Locate the cell with the specified text and output its [x, y] center coordinate. 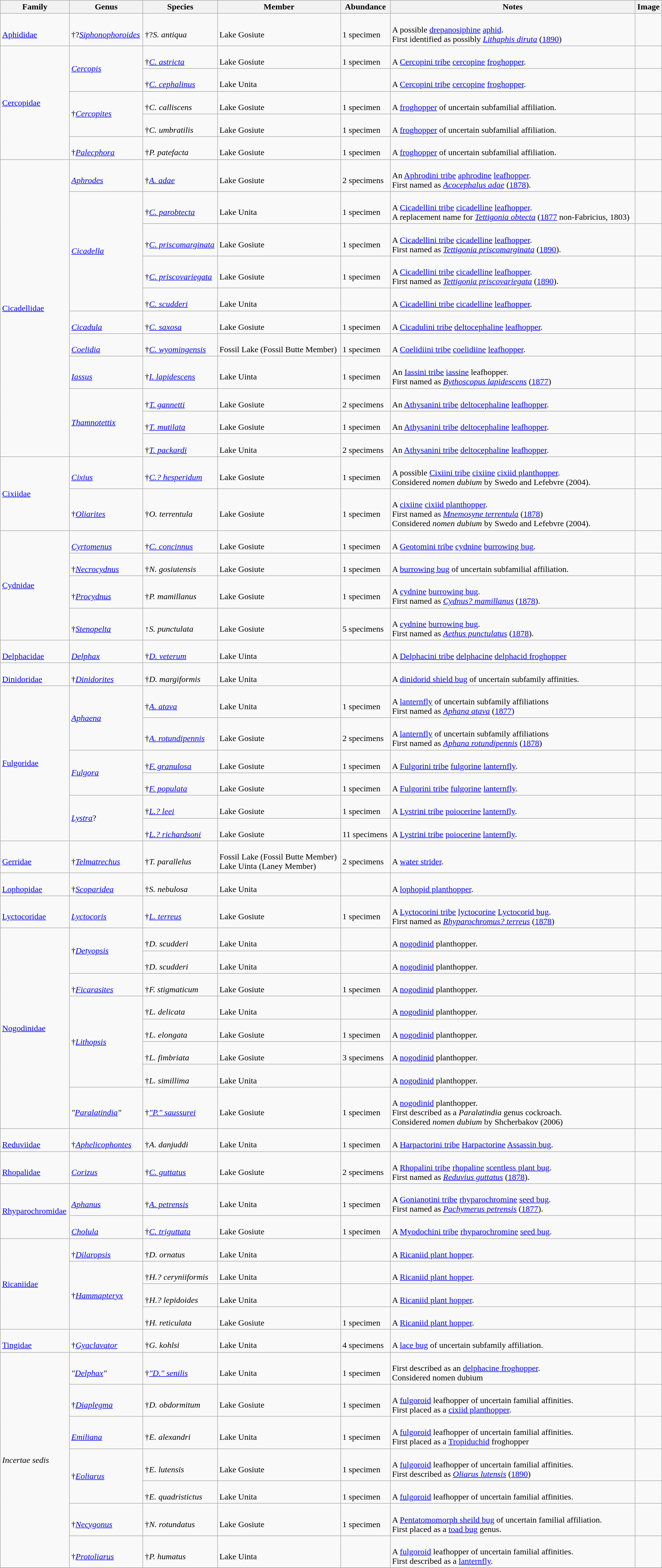
†Dilaropsis [106, 1250]
Corizus [106, 1168]
Lyctocoridae [35, 912]
†L. fimbriata [180, 1053]
†F. granulosa [180, 761]
A fulgoroid leafhopper of uncertain familial affinities.First placed as a Tropiduchid froghopper [513, 1432]
11 specimens [365, 829]
Rhopalidae [35, 1168]
Coelidia [106, 345]
Cyrtomenus [106, 542]
†Lithopsis [106, 1041]
†C. scudderi [180, 299]
†A. atava [180, 702]
First described as an delphacine froghopper.Considered nomen dubium [513, 1368]
Family [35, 7]
†C. astricta [180, 57]
Reduviidae [35, 1140]
†Aphelicophontes [106, 1140]
†L. simillima [180, 1075]
Cicadula [106, 322]
†D. ornatus [180, 1250]
†"D." senilis [180, 1368]
Fossil Lake (Fossil Butte Member) [279, 345]
†Diaplegma [106, 1400]
†A. petrensis [180, 1200]
Lystra? [106, 818]
Lyctocoris [106, 912]
†C. parobtecta [180, 208]
Aphaena [106, 718]
†H. reticulata [180, 1318]
A fulgoroid leafhopper of uncertain familial affinities.First described as a lanternfly. [513, 1552]
Dinidoridae [35, 674]
An Aphrodini tribe aphrodine leafhopper. First named as Acocephalus adae (1878). [513, 175]
Abundance [365, 7]
Nogodinidae [35, 1028]
†"P." saussurei [180, 1108]
A burrowing bug of uncertain subfamilial affiliation. [513, 565]
Fulgoridae [35, 763]
Notes [513, 7]
†C. umbratilis [180, 125]
Image [648, 7]
†Protoliarus [106, 1552]
A Myodochini tribe rhyparochromine seed bug. [513, 1227]
Cixiidae [35, 493]
†C. calliscens [180, 103]
†C. saxosa [180, 322]
Incertae sedis [35, 1460]
Tingidae [35, 1341]
Cicadella [106, 251]
5 specimens [365, 624]
Cercopis [106, 68]
†C.? hesperidum [180, 473]
†A. rotundipennis [180, 734]
A lace bug of uncertain subfamily affiliation. [513, 1341]
†F. stigmaticum [180, 985]
†D. obdormitum [180, 1400]
†S. nebulosa [180, 885]
†H.? lepidoides [180, 1295]
A Delphacini tribe delphacine delphacid froghopper [513, 651]
†Cercopites [106, 114]
†C. priscovariegata [180, 272]
†L.? richardsoni [180, 829]
A cydnine burrowing bug. First named as Cydnus? mamillanus (1878). [513, 592]
†I. lapidescens [180, 372]
A Pentatomomorph sheild bug of uncertain familial affiliation. First placed as a toad bug genus. [513, 1519]
†P. humatus [180, 1552]
†Necygonus [106, 1519]
†T. gannetti [180, 400]
A Cicadellini tribe cicadelline leafhopper. First named as Tettigonia priscomarginata (1890). [513, 240]
†C. triguttata [180, 1227]
†G. kohlsi [180, 1341]
†Hammapteryx [106, 1295]
†Stenopelta [106, 624]
†L. elongata [180, 1030]
†P. patefacta [180, 148]
A Cicadellini tribe cicadelline leafhopper. First named as Tettigonia priscovariegata (1890). [513, 272]
Fulgora [106, 772]
†E. alexandri [180, 1432]
†Eoliarus [106, 1476]
A lophopid planthopper. [513, 885]
An Iassini tribe iassine leafhopper. First named as Bythoscopus lapidescens (1877) [513, 372]
†A. adae [180, 175]
Genus [106, 7]
†Necrocydnus [106, 565]
†?Siphonophoroides [106, 30]
↑S. punctulata [180, 624]
A fulgoroid leafhopper of uncertain familial affinities.First placed as a cixiid planthopper. [513, 1400]
†Procydnus [106, 592]
A dinidorid shield bug of uncertain subfamily affinities. [513, 674]
†C. concinnus [180, 542]
A cydnine burrowing bug. First named as Aethus punctulatus (1878). [513, 624]
†Telmatrechus [106, 857]
†E. quadristictus [180, 1492]
†Detyopsis [106, 951]
†N. gosiutensis [180, 565]
†F. populata [180, 784]
A Coelidiini tribe coelidiine leafhopper. [513, 345]
A Rhopalini tribe rhopaline scentless plant bug. First named as Reduvius guttatus (1878). [513, 1168]
4 specimens [365, 1341]
Cercopidae [35, 103]
A nogodinid planthopper.First described as a Paralatindia genus cockroach.Considered nomen dubium by Shcherbakov (2006) [513, 1108]
"Delphax" [106, 1368]
Rhyparochromidae [35, 1211]
†H.? ceryniiformis [180, 1272]
†C. wyomingensis [180, 345]
†T. mutilata [180, 423]
Delphacidae [35, 651]
A water strider. [513, 857]
A lanternfly of uncertain subfamily affiliationsFirst named as Aphana rotundipennis (1878) [513, 734]
†Dinidorites [106, 674]
A Harpactorini tribe Harpactorine Assassin bug. [513, 1140]
A Lyctocorini tribe lyctocorine Lyctocorid bug. First named as Rhyparochromus? terreus (1878) [513, 912]
†C. guttatus [180, 1168]
†L. delicata [180, 1008]
A possible drepanosiphine aphid.First identified as possibly Lithaphis diruta (1890) [513, 30]
†C. priscomarginata [180, 240]
Cholula [106, 1227]
Lophopidae [35, 885]
†L.? leei [180, 807]
Member [279, 7]
Ricaniidae [35, 1284]
Species [180, 7]
†D. margiformis [180, 674]
†C. cephalinus [180, 80]
Aphanus [106, 1200]
A possible Cixiini tribe cixiine cixiid planthopper.Considered nomen dubium by Swedo and Lefebvre (2004). [513, 473]
Iassus [106, 372]
†T. packardi [180, 445]
Gerridae [35, 857]
†T. parallelus [180, 857]
Thamnotettix [106, 423]
†E. lutensis [180, 1465]
A cixiine cixiid planthopper.First named as Mnemosyne terrentula (1878)Considered nomen dubium by Swedo and Lefebvre (2004). [513, 509]
†Gyaclavator [106, 1341]
†Scoparidea [106, 885]
†O. terrentula [180, 509]
"Paralatindia" [106, 1108]
A Cicadulini tribe deltocephaline leafhopper. [513, 322]
Cydnidae [35, 585]
†Ficarasites [106, 985]
Emiliana [106, 1432]
Fossil Lake (Fossil Butte Member)Lake Uinta (Laney Member) [279, 857]
A fulgoroid leafhopper of uncertain familial affinities. First described as Oliarus lutensis (1890) [513, 1465]
A lanternfly of uncertain subfamily affiliationsFirst named as Aphana atava (1877) [513, 702]
†P. mamillanus [180, 592]
Aphididae [35, 30]
†Oliarites [106, 509]
†D. veterum [180, 651]
Cicadellidae [35, 308]
A Cicadellini tribe cicadelline leafhopper.A replacement name for Tettigonia obtecta (1877 non-Fabricius, 1803) [513, 208]
3 specimens [365, 1053]
A Geotomini tribe cydnine burrowing bug. [513, 542]
†A. danjuddi [180, 1140]
†N. rotundatus [180, 1519]
A Cicadellini tribe cicadelline leafhopper. [513, 299]
†Palecphora [106, 148]
†?S. antiqua [180, 30]
Delphax [106, 651]
A Gonianotini tribe rhyparochromine seed bug. First named as Pachymerus petrensis (1877). [513, 1200]
†L. terreus [180, 912]
A fulgoroid leafhopper of uncertain familial affinities. [513, 1492]
Aphrodes [106, 175]
Cixius [106, 473]
